Locate the cell with the specified text and output its [X, Y] center coordinate. 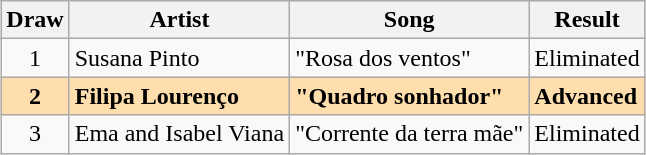
2 [35, 96]
3 [35, 134]
"Quadro sonhador" [410, 96]
"Corrente da terra mãe" [410, 134]
Artist [179, 20]
Susana Pinto [179, 58]
Ema and Isabel Viana [179, 134]
Song [410, 20]
Filipa Lourenço [179, 96]
Result [587, 20]
Draw [35, 20]
Advanced [587, 96]
"Rosa dos ventos" [410, 58]
1 [35, 58]
